Output the [X, Y] coordinate of the center of the cell containing the given text.  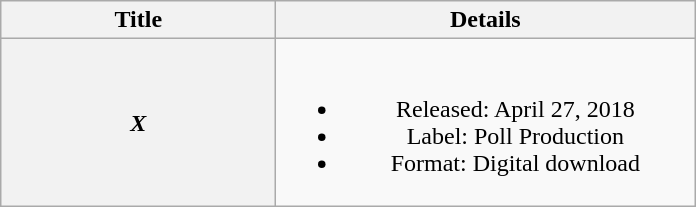
X [138, 122]
Released: April 27, 2018Label: Poll ProductionFormat: Digital download [486, 122]
Details [486, 20]
Title [138, 20]
